Search for the cell housing the specified text and yield its (X, Y) center coordinate. 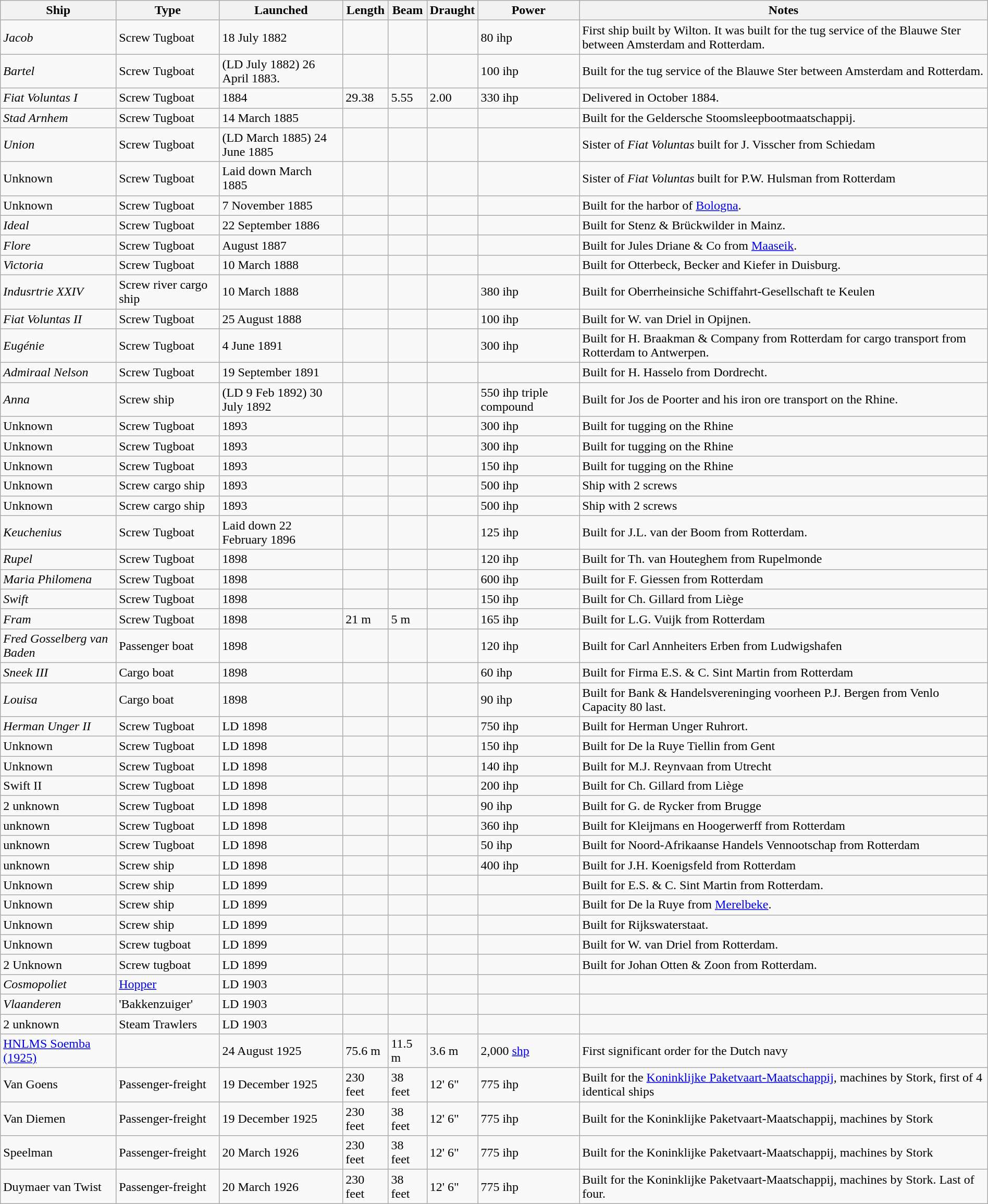
Built for the harbor of Bologna. (784, 205)
Sister of Fiat Voluntas built for J. Visscher from Schiedam (784, 145)
Built for L.G. Vuijk from Rotterdam (784, 619)
Delivered in October 1884. (784, 98)
Built for the Koninklijke Paketvaart-Maatschappij, machines by Stork. Last of four. (784, 1186)
Built for W. van Driel from Rotterdam. (784, 944)
Steam Trawlers (168, 1024)
Swift (58, 599)
Built for Noord-Afrikaanse Handels Vennootschap from Rotterdam (784, 845)
Built for H. Braakman & Company from Rotterdam for cargo transport from Rotterdam to Antwerpen. (784, 346)
Built for J.L. van der Boom from Rotterdam. (784, 533)
Keuchenius (58, 533)
24 August 1925 (281, 1051)
Built for Oberrheinsiche Schiffahrt-Gesellschaft te Keulen (784, 292)
Power (528, 10)
Type (168, 10)
Built for W. van Driel in Opijnen. (784, 318)
2 Unknown (58, 964)
Ideal (58, 225)
Sneek III (58, 672)
Built for E.S. & C. Sint Martin from Rotterdam. (784, 885)
Speelman (58, 1153)
HNLMS Soemba (1925) (58, 1051)
Ship (58, 10)
3.6 m (452, 1051)
Built for Herman Unger Ruhrort. (784, 727)
Beam (407, 10)
21 m (366, 619)
Fred Gosselberg van Baden (58, 645)
'Bakkenzuiger' (168, 1004)
Passenger boat (168, 645)
Vlaanderen (58, 1004)
165 ihp (528, 619)
Built for Carl Annheiters Erben from Ludwigshafen (784, 645)
Hopper (168, 984)
600 ihp (528, 579)
19 September 1891 (281, 373)
50 ihp (528, 845)
Cosmopoliet (58, 984)
Duymaer van Twist (58, 1186)
60 ihp (528, 672)
29.38 (366, 98)
Built for Bank & Handelsvereninging voorheen P.J. Bergen from Venlo Capacity 80 last. (784, 699)
7 November 1885 (281, 205)
380 ihp (528, 292)
2,000 shp (528, 1051)
125 ihp (528, 533)
Draught (452, 10)
25 August 1888 (281, 318)
Sister of Fiat Voluntas built for P.W. Hulsman from Rotterdam (784, 178)
Built for the Koninklijke Paketvaart-Maatschappij, machines by Stork, first of 4 identical ships (784, 1085)
Built for the Geldersche Stoomsleepbootmaatschappij. (784, 118)
1884 (281, 98)
Fram (58, 619)
Herman Unger II (58, 727)
14 March 1885 (281, 118)
200 ihp (528, 786)
5.55 (407, 98)
Bartel (58, 71)
Louisa (58, 699)
Rupel (58, 559)
Van Diemen (58, 1119)
Built for Otterbeck, Becker and Kiefer in Duisburg. (784, 265)
Built for M.J. Reynvaan from Utrecht (784, 766)
Built for Rijkswaterstaat. (784, 925)
Jacob (58, 38)
Built for H. Hasselo from Dordrecht. (784, 373)
Built for Johan Otten & Zoon from Rotterdam. (784, 964)
Length (366, 10)
Fiat Voluntas I (58, 98)
Notes (784, 10)
Admiraal Nelson (58, 373)
Built for Stenz & Brückwilder in Mainz. (784, 225)
750 ihp (528, 727)
4 June 1891 (281, 346)
Built for the tug service of the Blauwe Ster between Amsterdam and Rotterdam. (784, 71)
(LD March 1885) 24 June 1885 (281, 145)
22 September 1886 (281, 225)
Built for Th. van Houteghem from Rupelmonde (784, 559)
Built for De la Ruye from Merelbeke. (784, 905)
80 ihp (528, 38)
Laid down 22 February 1896 (281, 533)
Union (58, 145)
Built for Firma E.S. & C. Sint Martin from Rotterdam (784, 672)
Stad Arnhem (58, 118)
Laid down March 1885 (281, 178)
2.00 (452, 98)
75.6 m (366, 1051)
Launched (281, 10)
550 ihp triple compound (528, 399)
August 1887 (281, 245)
Screw river cargo ship (168, 292)
Built for Jos de Poorter and his iron ore transport on the Rhine. (784, 399)
Van Goens (58, 1085)
360 ihp (528, 826)
Maria Philomena (58, 579)
Built for De la Ruye Tiellin from Gent (784, 746)
Fiat Voluntas II (58, 318)
First significant order for the Dutch navy (784, 1051)
400 ihp (528, 865)
Indusrtrie XXIV (58, 292)
Victoria (58, 265)
Eugénie (58, 346)
Anna (58, 399)
Built for J.H. Koenigsfeld from Rotterdam (784, 865)
Built for Jules Driane & Co from Maaseik. (784, 245)
Built for Kleijmans en Hoogerwerff from Rotterdam (784, 826)
First ship built by Wilton. It was built for the tug service of the Blauwe Ster between Amsterdam and Rotterdam. (784, 38)
(LD 9 Feb 1892) 30 July 1892 (281, 399)
Built for G. de Rycker from Brugge (784, 806)
Swift II (58, 786)
18 July 1882 (281, 38)
330 ihp (528, 98)
11.5 m (407, 1051)
Flore (58, 245)
(LD July 1882) 26 April 1883. (281, 71)
5 m (407, 619)
140 ihp (528, 766)
Built for F. Giessen from Rotterdam (784, 579)
